Search for the cell housing the specified text and yield its (x, y) center coordinate. 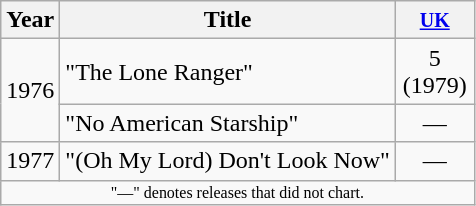
"No American Starship" (228, 123)
1976 (30, 90)
"—" denotes releases that did not chart. (238, 192)
5 (1979) (434, 72)
Title (228, 20)
"(Oh My Lord) Don't Look Now" (228, 161)
"The Lone Ranger" (228, 72)
1977 (30, 161)
Year (30, 20)
UK (434, 20)
